Return [X, Y] of the center of cell containing provided text 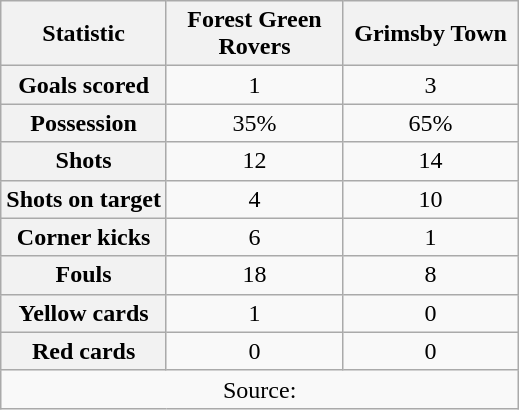
6 [254, 237]
35% [254, 123]
Statistic [84, 34]
10 [431, 199]
Yellow cards [84, 313]
Goals scored [84, 85]
3 [431, 85]
Fouls [84, 275]
Corner kicks [84, 237]
Grimsby Town [431, 34]
Shots [84, 161]
12 [254, 161]
Shots on target [84, 199]
Forest Green Rovers [254, 34]
65% [431, 123]
8 [431, 275]
18 [254, 275]
Possession [84, 123]
Red cards [84, 351]
Source: [260, 389]
4 [254, 199]
14 [431, 161]
